Return the (X, Y) coordinate for the center point of the cell that contains the specified text.  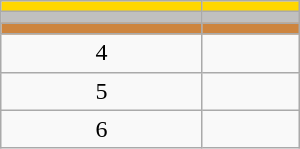
5 (102, 91)
6 (102, 129)
4 (102, 53)
